Detect which cell encompasses the target text, then output its (X, Y) center coordinate. 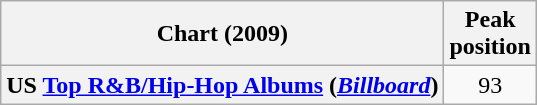
Peak position (490, 34)
93 (490, 85)
Chart (2009) (222, 34)
US Top R&B/Hip-Hop Albums (Billboard) (222, 85)
